Pinpoint the cell where the given text exists, returning its (X, Y) midpoint coordinate. 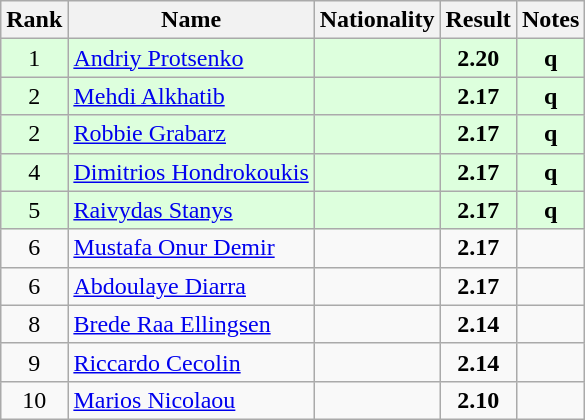
9 (34, 362)
10 (34, 400)
Name (191, 20)
4 (34, 172)
2.20 (478, 58)
Brede Raa Ellingsen (191, 324)
Riccardo Cecolin (191, 362)
Abdoulaye Diarra (191, 286)
Notes (550, 20)
5 (34, 210)
Mehdi Alkhatib (191, 96)
Rank (34, 20)
Mustafa Onur Demir (191, 248)
Result (478, 20)
2.10 (478, 400)
Robbie Grabarz (191, 134)
Andriy Protsenko (191, 58)
Nationality (377, 20)
Dimitrios Hondrokoukis (191, 172)
8 (34, 324)
Raivydas Stanys (191, 210)
Marios Nicolaou (191, 400)
1 (34, 58)
